Detect which cell encompasses the target text, then output its (x, y) center coordinate. 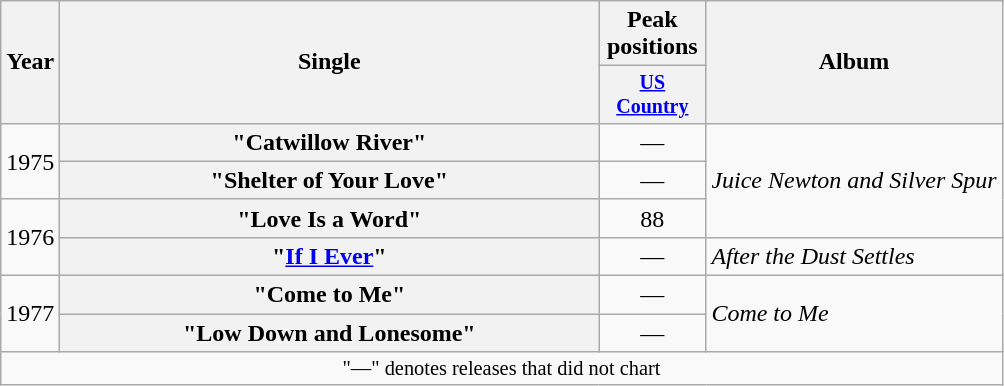
Single (330, 62)
Peak positions (652, 34)
After the Dust Settles (854, 256)
"—" denotes releases that did not chart (502, 369)
"Love Is a Word" (330, 218)
1977 (30, 314)
US Country (652, 94)
Year (30, 62)
"Shelter of Your Love" (330, 180)
"If I Ever" (330, 256)
"Catwillow River" (330, 142)
"Low Down and Lonesome" (330, 333)
88 (652, 218)
"Come to Me" (330, 295)
Come to Me (854, 314)
Album (854, 62)
Juice Newton and Silver Spur (854, 180)
1975 (30, 161)
1976 (30, 237)
